Pinpoint the cell where the given text exists, returning its (X, Y) midpoint coordinate. 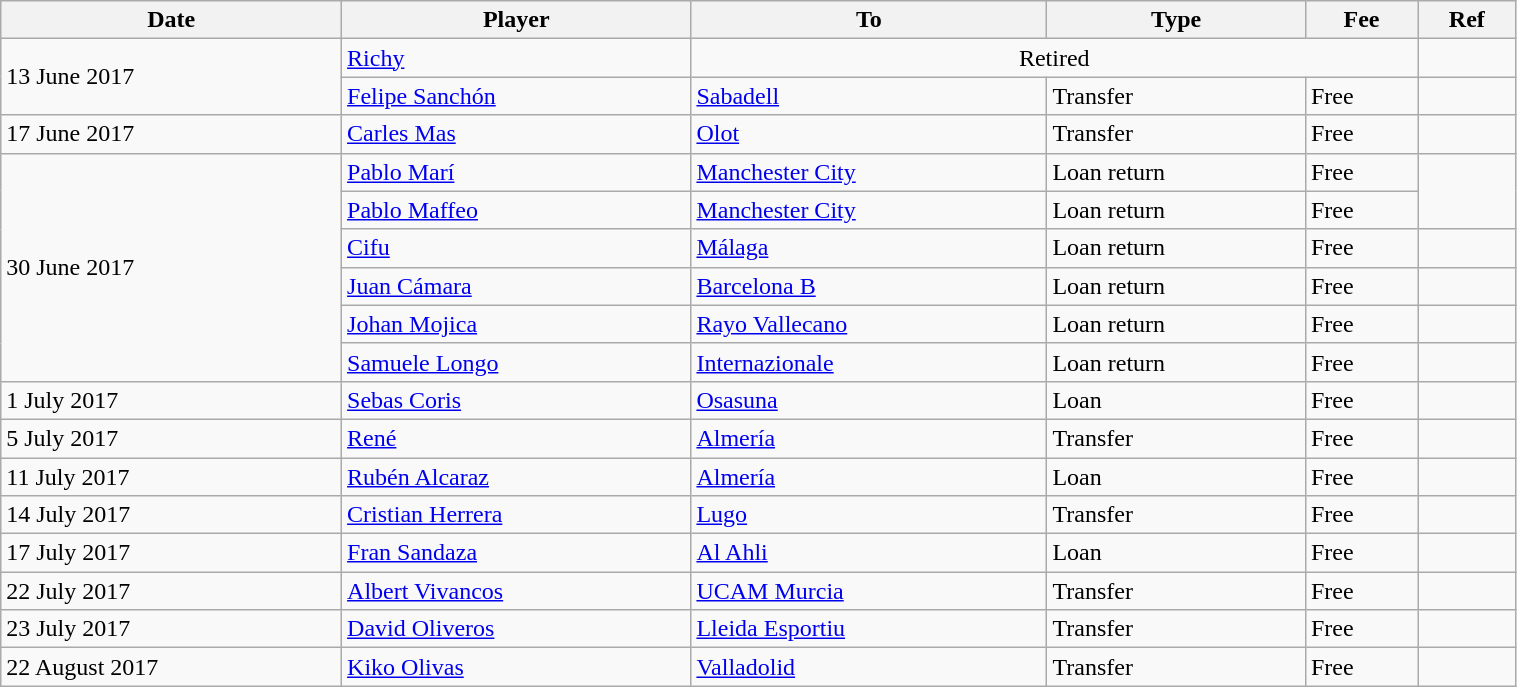
Player (516, 20)
Carles Mas (516, 134)
UCAM Murcia (869, 591)
22 July 2017 (172, 591)
Samuele Longo (516, 362)
23 July 2017 (172, 629)
Ref (1467, 20)
17 July 2017 (172, 553)
Kiko Olivas (516, 667)
Sebas Coris (516, 400)
1 July 2017 (172, 400)
Johan Mojica (516, 324)
Lleida Esportiu (869, 629)
Fran Sandaza (516, 553)
5 July 2017 (172, 438)
Cristian Herrera (516, 515)
Albert Vivancos (516, 591)
Osasuna (869, 400)
22 August 2017 (172, 667)
Internazionale (869, 362)
Valladolid (869, 667)
Retired (1054, 58)
Pablo Marí (516, 172)
11 July 2017 (172, 477)
Al Ahli (869, 553)
Rayo Vallecano (869, 324)
Richy (516, 58)
To (869, 20)
Felipe Sanchón (516, 96)
Pablo Maffeo (516, 210)
30 June 2017 (172, 267)
Lugo (869, 515)
Date (172, 20)
Olot (869, 134)
13 June 2017 (172, 77)
17 June 2017 (172, 134)
Fee (1361, 20)
14 July 2017 (172, 515)
Juan Cámara (516, 286)
Málaga (869, 248)
Cifu (516, 248)
René (516, 438)
Type (1176, 20)
Barcelona B (869, 286)
Sabadell (869, 96)
Rubén Alcaraz (516, 477)
David Oliveros (516, 629)
